Return the (x, y) coordinate for the center point of the cell that contains the specified text.  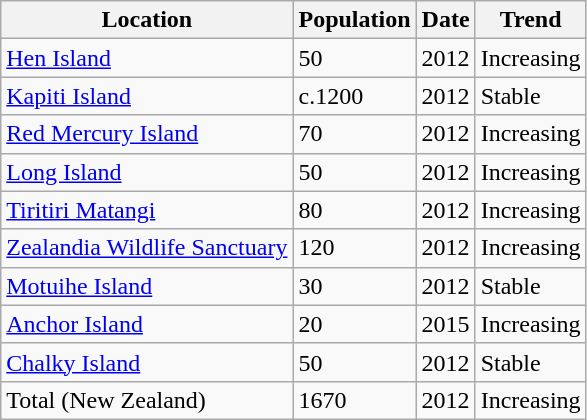
Chalky Island (147, 362)
120 (354, 248)
30 (354, 286)
Motuihe Island (147, 286)
1670 (354, 400)
Anchor Island (147, 324)
Total (New Zealand) (147, 400)
20 (354, 324)
70 (354, 134)
c.1200 (354, 96)
2015 (446, 324)
Kapiti Island (147, 96)
Population (354, 20)
Long Island (147, 172)
Tiritiri Matangi (147, 210)
Red Mercury Island (147, 134)
Zealandia Wildlife Sanctuary (147, 248)
Date (446, 20)
Hen Island (147, 58)
80 (354, 210)
Trend (530, 20)
Location (147, 20)
